Scan for the cell matching the given text and deliver its [X, Y] coordinate at center. 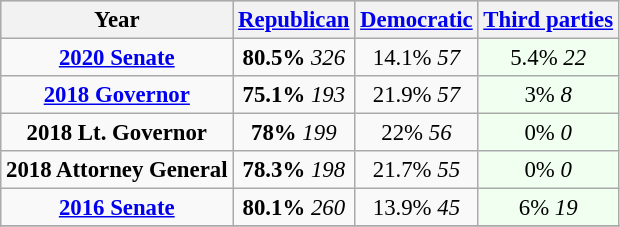
80.1% 260 [294, 208]
2018 Lt. Governor [117, 133]
75.1% 193 [294, 95]
Third parties [548, 20]
2020 Senate [117, 58]
21.7% 55 [416, 170]
Democratic [416, 20]
21.9% 57 [416, 95]
78.3% 198 [294, 170]
78% 199 [294, 133]
14.1% 57 [416, 58]
6% 19 [548, 208]
3% 8 [548, 95]
Republican [294, 20]
5.4% 22 [548, 58]
80.5% 326 [294, 58]
2018 Attorney General [117, 170]
2016 Senate [117, 208]
22% 56 [416, 133]
Year [117, 20]
2018 Governor [117, 95]
13.9% 45 [416, 208]
